Detect which cell encompasses the target text, then output its [X, Y] center coordinate. 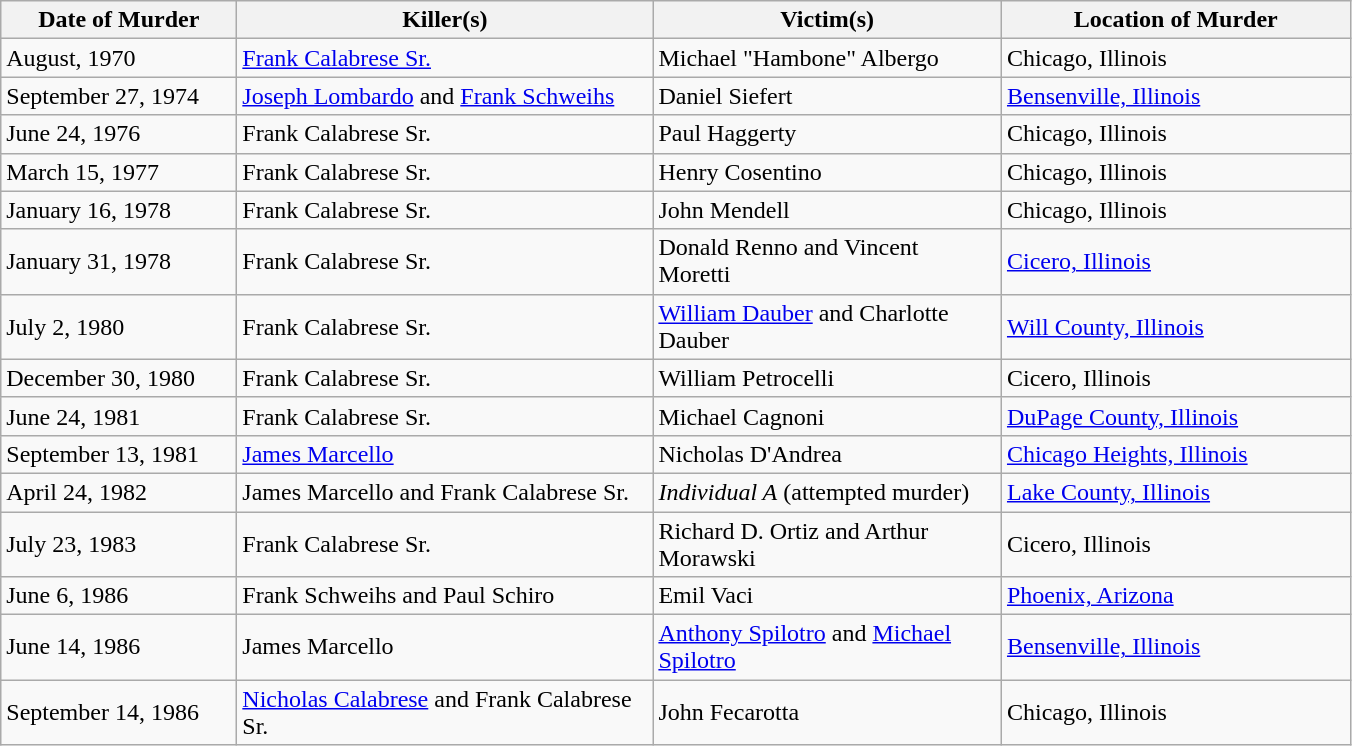
June 24, 1981 [119, 416]
Lake County, Illinois [1176, 492]
June 6, 1986 [119, 596]
August, 1970 [119, 58]
Date of Murder [119, 20]
Emil Vaci [828, 596]
Nicholas D'Andrea [828, 454]
January 31, 1978 [119, 262]
June 24, 1976 [119, 134]
January 16, 1978 [119, 210]
April 24, 1982 [119, 492]
James Marcello and Frank Calabrese Sr. [445, 492]
John Fecarotta [828, 712]
Killer(s) [445, 20]
Victim(s) [828, 20]
Frank Schweihs and Paul Schiro [445, 596]
September 13, 1981 [119, 454]
Will County, Illinois [1176, 326]
Paul Haggerty [828, 134]
John Mendell [828, 210]
Location of Murder [1176, 20]
September 27, 1974 [119, 96]
Donald Renno and Vincent Moretti [828, 262]
July 2, 1980 [119, 326]
July 23, 1983 [119, 544]
Henry Cosentino [828, 172]
Richard D. Ortiz and Arthur Morawski [828, 544]
William Petrocelli [828, 378]
June 14, 1986 [119, 648]
William Dauber and Charlotte Dauber [828, 326]
Michael Cagnoni [828, 416]
Chicago Heights, Illinois [1176, 454]
Phoenix, Arizona [1176, 596]
Michael "Hambone" Albergo [828, 58]
Nicholas Calabrese and Frank Calabrese Sr. [445, 712]
Individual A (attempted murder) [828, 492]
Anthony Spilotro and Michael Spilotro [828, 648]
September 14, 1986 [119, 712]
Daniel Siefert [828, 96]
December 30, 1980 [119, 378]
Joseph Lombardo and Frank Schweihs [445, 96]
DuPage County, Illinois [1176, 416]
March 15, 1977 [119, 172]
